Return the [X, Y] coordinate for the center point of the cell that contains the specified text.  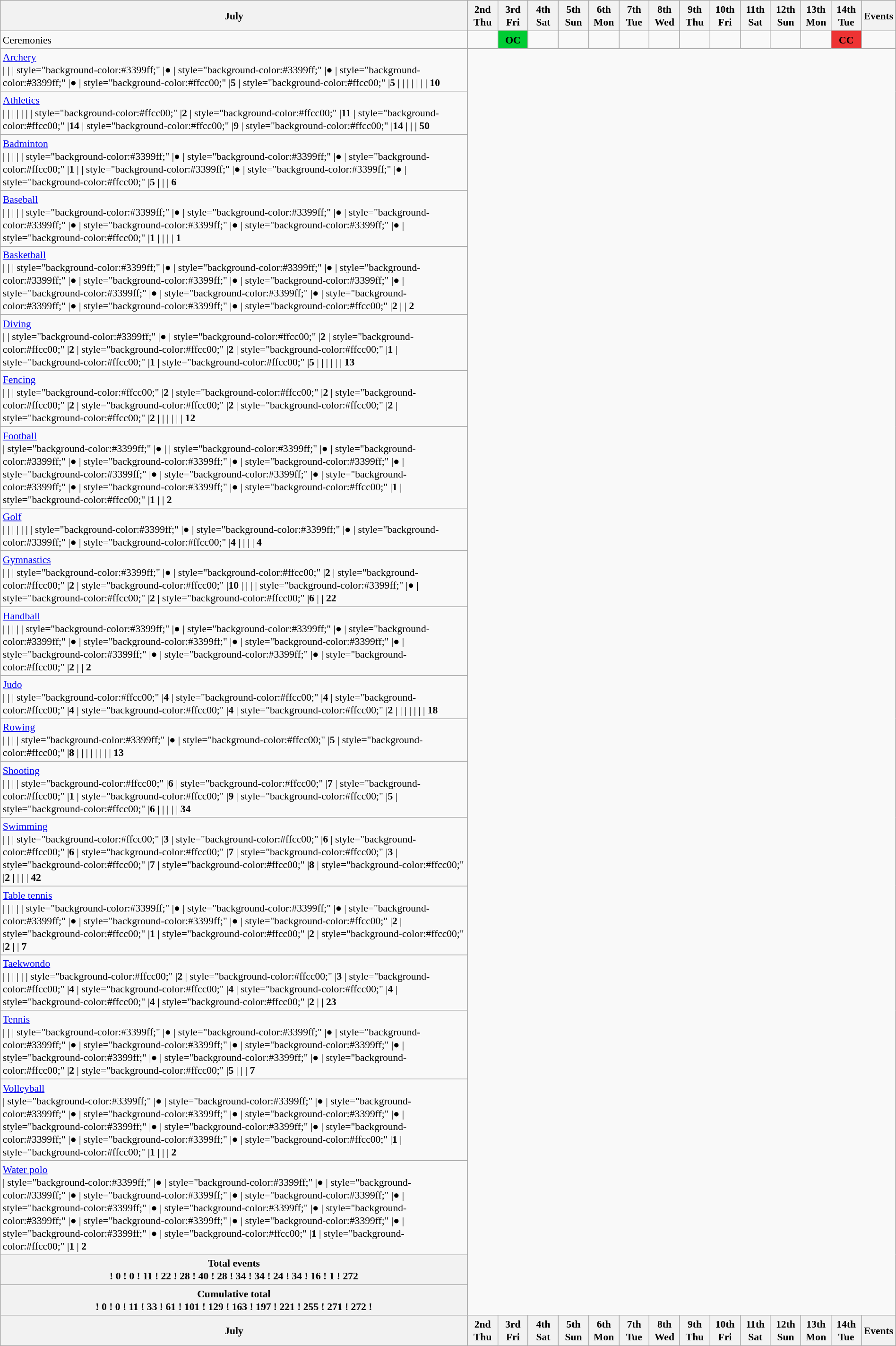
Ceremonies [234, 40]
Rowing| | | | style="background-color:#3399ff;" |● | style="background-color:#ffcc00;" |5 | style="background-color:#ffcc00;" |8 | | | | | | | | 13 [234, 740]
CC [846, 40]
OC [513, 40]
Cumulative total! 0 ! 0 ! 11 ! 33 ! 61 ! 101 ! 129 ! 163 ! 197 ! 221 ! 255 ! 271 ! 272 ! [234, 1300]
Total events! 0 ! 0 ! 11 ! 22 ! 28 ! 40 ! 28 ! 34 ! 34 ! 24 ! 34 ! 16 ! 1 ! 272 [234, 1270]
